Detect which cell encompasses the target text, then output its (X, Y) center coordinate. 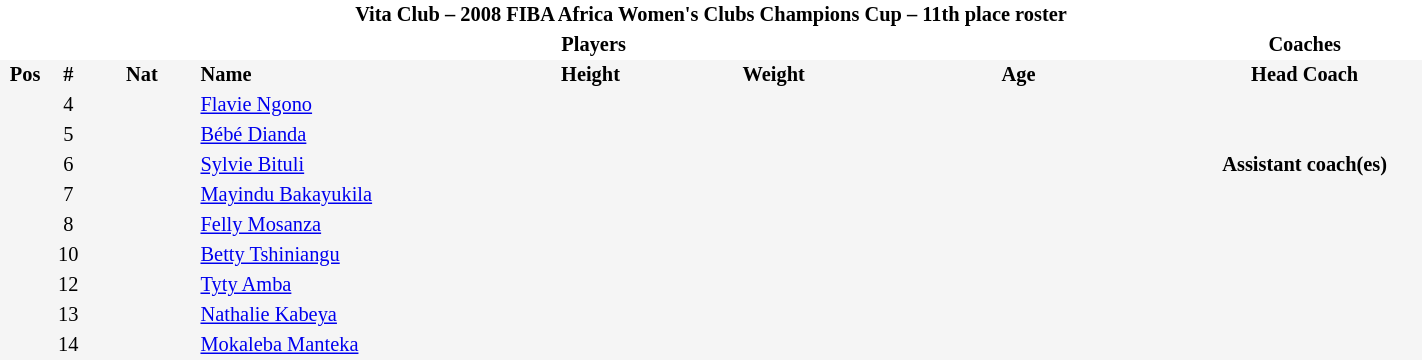
Pos (25, 75)
Felly Mosanza (340, 225)
10 (68, 255)
Nat (142, 75)
7 (68, 195)
Age (1019, 75)
Head Coach (1304, 75)
Height (591, 75)
12 (68, 285)
Mayindu Bakayukila (340, 195)
4 (68, 105)
# (68, 75)
13 (68, 315)
8 (68, 225)
Sylvie Bituli (340, 165)
Nathalie Kabeya (340, 315)
Betty Tshiniangu (340, 255)
Vita Club – 2008 FIBA Africa Women's Clubs Champions Cup – 11th place roster (711, 15)
Assistant coach(es) (1304, 165)
Weight (774, 75)
Mokaleba Manteka (340, 345)
Flavie Ngono (340, 105)
Name (340, 75)
5 (68, 135)
Players (594, 45)
Tyty Amba (340, 285)
Coaches (1304, 45)
14 (68, 345)
Bébé Dianda (340, 135)
6 (68, 165)
